Pinpoint the cell where the given text exists, returning its [x, y] midpoint coordinate. 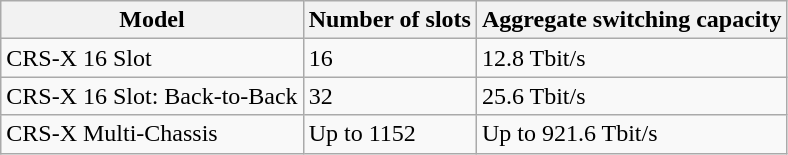
CRS-X 16 Slot: Back-to-Back [152, 96]
Aggregate switching capacity [632, 20]
Up to 921.6 Tbit/s [632, 134]
Up to 1152 [390, 134]
32 [390, 96]
Number of slots [390, 20]
CRS-X Multi-Chassis [152, 134]
25.6 Tbit/s [632, 96]
Model [152, 20]
12.8 Tbit/s [632, 58]
CRS-X 16 Slot [152, 58]
16 [390, 58]
